Provide the (x, y) coordinate of the cell's center where the given text is located.  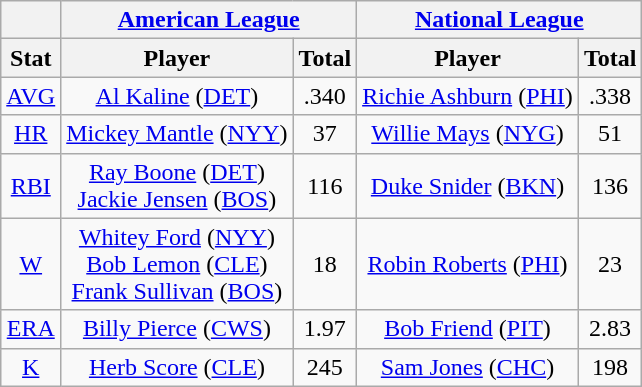
Willie Mays (NYG) (468, 134)
Richie Ashburn (PHI) (468, 96)
136 (610, 186)
198 (610, 367)
Whitey Ford (NYY)Bob Lemon (CLE)Frank Sullivan (BOS) (177, 264)
Duke Snider (BKN) (468, 186)
51 (610, 134)
ERA (31, 329)
18 (325, 264)
American League (209, 20)
K (31, 367)
37 (325, 134)
Robin Roberts (PHI) (468, 264)
Sam Jones (CHC) (468, 367)
2.83 (610, 329)
116 (325, 186)
245 (325, 367)
23 (610, 264)
Stat (31, 58)
.338 (610, 96)
Herb Score (CLE) (177, 367)
RBI (31, 186)
.340 (325, 96)
Al Kaline (DET) (177, 96)
AVG (31, 96)
National League (500, 20)
1.97 (325, 329)
Ray Boone (DET)Jackie Jensen (BOS) (177, 186)
HR (31, 134)
Mickey Mantle (NYY) (177, 134)
Billy Pierce (CWS) (177, 329)
W (31, 264)
Bob Friend (PIT) (468, 329)
